Return the [X, Y] coordinate for the center point of the cell that contains the specified text.  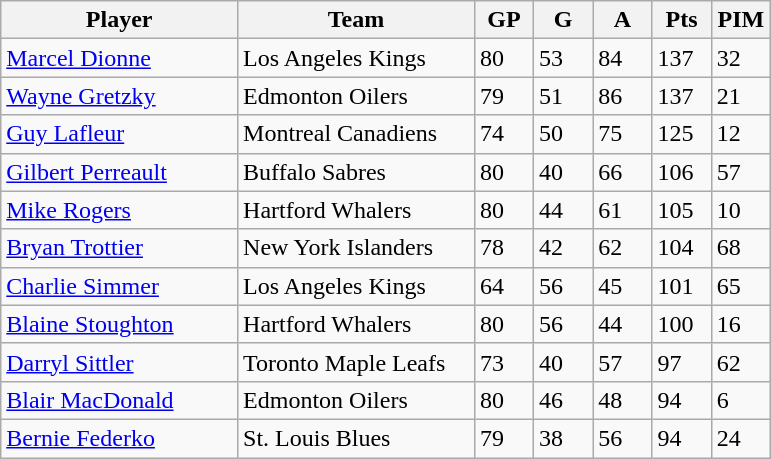
Darryl Sittler [120, 362]
Toronto Maple Leafs [356, 362]
St. Louis Blues [356, 438]
Blair MacDonald [120, 400]
Guy Lafleur [120, 134]
A [622, 20]
61 [622, 210]
10 [740, 210]
16 [740, 324]
51 [564, 96]
53 [564, 58]
Pts [682, 20]
Wayne Gretzky [120, 96]
73 [504, 362]
6 [740, 400]
38 [564, 438]
66 [622, 172]
64 [504, 286]
105 [682, 210]
86 [622, 96]
Marcel Dionne [120, 58]
Bernie Federko [120, 438]
12 [740, 134]
84 [622, 58]
100 [682, 324]
Player [120, 20]
GP [504, 20]
97 [682, 362]
68 [740, 248]
Blaine Stoughton [120, 324]
PIM [740, 20]
Buffalo Sabres [356, 172]
106 [682, 172]
75 [622, 134]
Montreal Canadiens [356, 134]
104 [682, 248]
45 [622, 286]
Mike Rogers [120, 210]
78 [504, 248]
42 [564, 248]
125 [682, 134]
65 [740, 286]
46 [564, 400]
Charlie Simmer [120, 286]
Team [356, 20]
24 [740, 438]
101 [682, 286]
21 [740, 96]
74 [504, 134]
G [564, 20]
New York Islanders [356, 248]
Gilbert Perreault [120, 172]
Bryan Trottier [120, 248]
48 [622, 400]
50 [564, 134]
32 [740, 58]
